From the cell containing the given text, extract its center point as (x, y) coordinate. 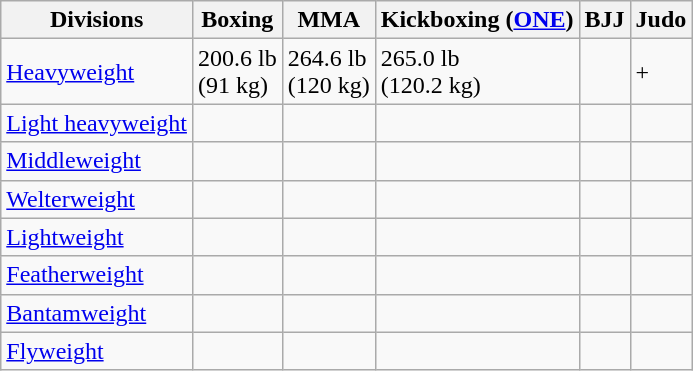
MMA (328, 20)
Welterweight (97, 199)
Heavyweight (97, 72)
Divisions (97, 20)
Bantamweight (97, 313)
200.6 lb(91 kg) (237, 72)
Boxing (237, 20)
Featherweight (97, 275)
264.6 lb(120 kg) (328, 72)
Judo (661, 20)
+ (661, 72)
Kickboxing (ONE) (477, 20)
Flyweight (97, 351)
Lightweight (97, 237)
Middleweight (97, 161)
BJJ (604, 20)
265.0 lb(120.2 kg) (477, 72)
Light heavyweight (97, 123)
